From the cell containing the given text, extract its center point as [X, Y] coordinate. 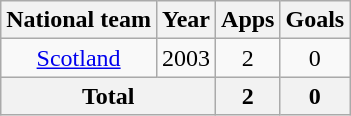
Goals [315, 20]
Year [186, 20]
Apps [248, 20]
Scotland [79, 58]
Total [108, 96]
National team [79, 20]
2003 [186, 58]
